Output the [X, Y] coordinate of the center of the cell containing the given text.  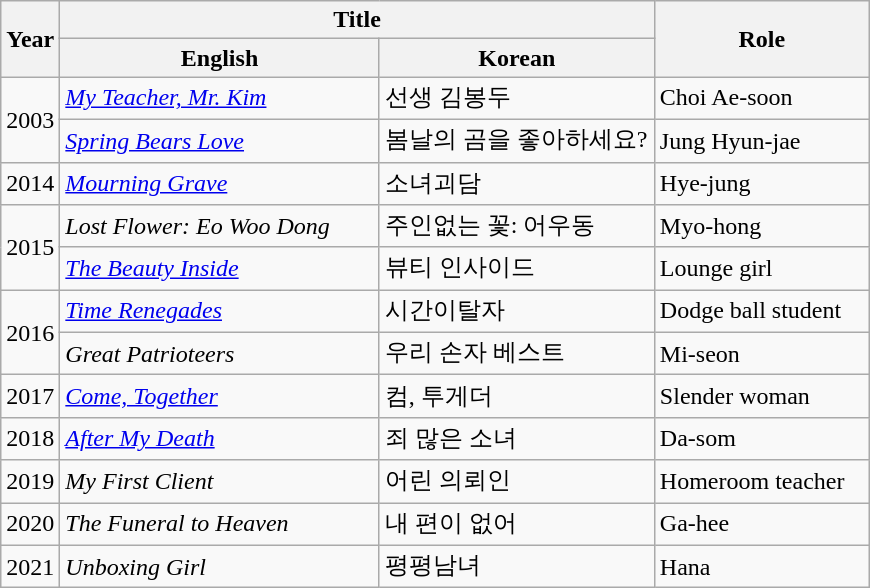
The Funeral to Heaven [220, 524]
2016 [30, 332]
2015 [30, 248]
2014 [30, 184]
Hana [762, 566]
평평남녀 [516, 566]
2003 [30, 120]
2019 [30, 482]
주인없는 꽃: 어우동 [516, 226]
My First Client [220, 482]
Choi Ae-soon [762, 98]
뷰티 인사이드 [516, 268]
My Teacher, Mr. Kim [220, 98]
Great Patrioteers [220, 354]
Lost Flower: Eo Woo Dong [220, 226]
죄 많은 소녀 [516, 438]
Hye-jung [762, 184]
선생 김봉두 [516, 98]
After My Death [220, 438]
Come, Together [220, 396]
내 편이 없어 [516, 524]
2018 [30, 438]
2020 [30, 524]
컴, 투게더 [516, 396]
시간이탈자 [516, 312]
Jung Hyun-jae [762, 140]
Homeroom teacher [762, 482]
Dodge ball student [762, 312]
English [220, 58]
우리 손자 베스트 [516, 354]
Year [30, 39]
소녀괴담 [516, 184]
Lounge girl [762, 268]
Mi-seon [762, 354]
Slender woman [762, 396]
Unboxing Girl [220, 566]
Time Renegades [220, 312]
Myo-hong [762, 226]
봄날의 곰을 좋아하세요? [516, 140]
어린 의뢰인 [516, 482]
Mourning Grave [220, 184]
Spring Bears Love [220, 140]
2017 [30, 396]
Title [358, 20]
Korean [516, 58]
Ga-hee [762, 524]
Role [762, 39]
2021 [30, 566]
The Beauty Inside [220, 268]
Da-som [762, 438]
